Scan for the cell matching the given text and deliver its [X, Y] coordinate at center. 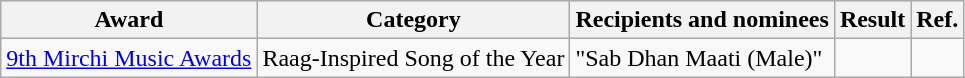
Raag-Inspired Song of the Year [414, 58]
Ref. [938, 20]
Category [414, 20]
Recipients and nominees [702, 20]
Award [129, 20]
Result [872, 20]
"Sab Dhan Maati (Male)" [702, 58]
9th Mirchi Music Awards [129, 58]
